Output the [x, y] coordinate of the center of the cell containing the given text.  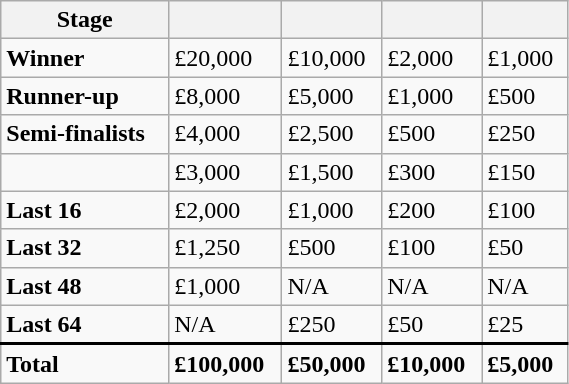
£8,000 [226, 96]
£3,000 [226, 172]
£100,000 [226, 364]
£2,500 [332, 134]
Total [85, 364]
Winner [85, 58]
Semi-finalists [85, 134]
Last 32 [85, 248]
£50,000 [332, 364]
£300 [432, 172]
£25 [525, 324]
£1,500 [332, 172]
£200 [432, 210]
Runner-up [85, 96]
Last 16 [85, 210]
Stage [85, 20]
£20,000 [226, 58]
£4,000 [226, 134]
£150 [525, 172]
£1,250 [226, 248]
Last 64 [85, 324]
Last 48 [85, 286]
